Find where the given text appears and provide that cell's center as [x, y] coordinate. 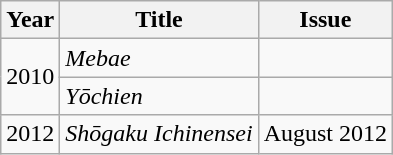
2012 [30, 134]
Issue [325, 20]
August 2012 [325, 134]
Shōgaku Ichinensei [159, 134]
2010 [30, 77]
Mebae [159, 58]
Yōchien [159, 96]
Year [30, 20]
Title [159, 20]
